Identify which cell holds the provided text, then report its (X, Y) central coordinate. 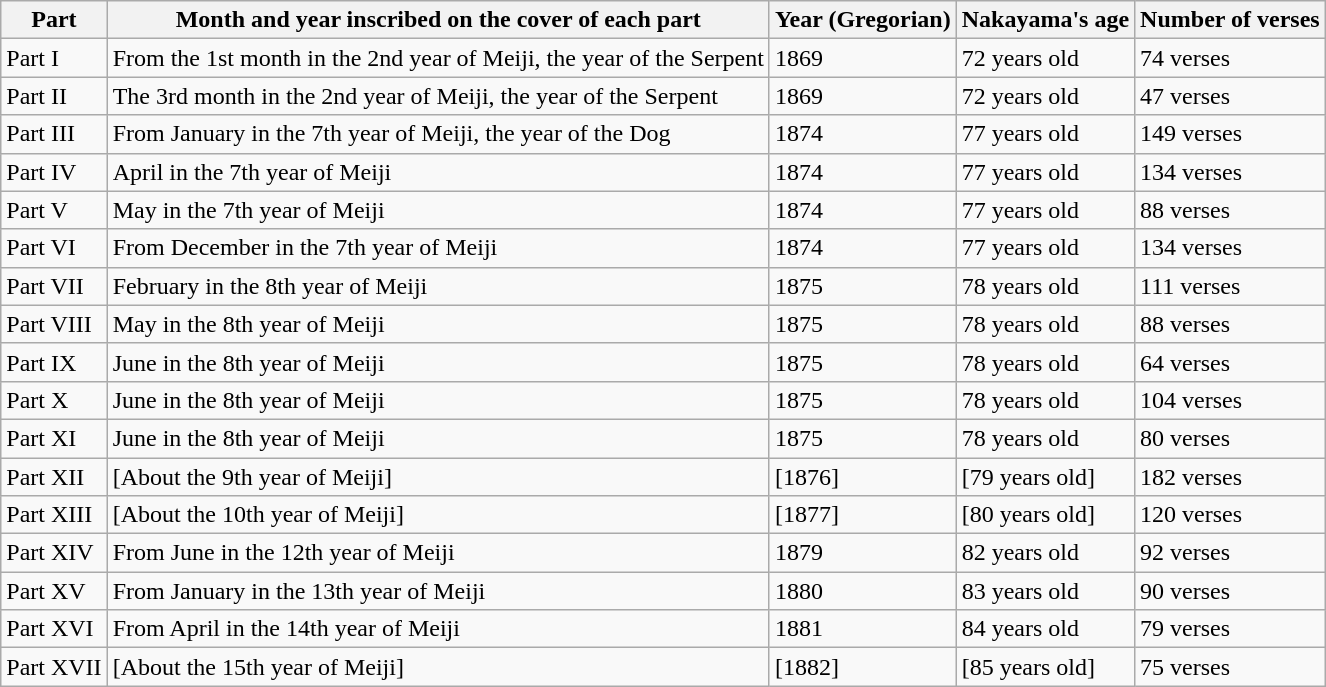
80 verses (1230, 438)
79 verses (1230, 629)
47 verses (1230, 96)
Part VI (54, 248)
Part XIII (54, 515)
111 verses (1230, 286)
[About the 10th year of Meiji] (438, 515)
Part II (54, 96)
[1882] (862, 667)
Part VIII (54, 324)
64 verses (1230, 362)
Part III (54, 134)
90 verses (1230, 591)
1881 (862, 629)
From December in the 7th year of Meiji (438, 248)
149 verses (1230, 134)
Part XVII (54, 667)
1879 (862, 553)
Part XI (54, 438)
Part XV (54, 591)
[80 years old] (1045, 515)
The 3rd month in the 2nd year of Meiji, the year of the Serpent (438, 96)
Month and year inscribed on the cover of each part (438, 20)
Part I (54, 58)
[About the 15th year of Meiji] (438, 667)
182 verses (1230, 477)
Part V (54, 210)
[About the 9th year of Meiji] (438, 477)
From April in the 14th year of Meiji (438, 629)
[85 years old] (1045, 667)
Part X (54, 400)
92 verses (1230, 553)
[1876] (862, 477)
April in the 7th year of Meiji (438, 172)
[1877] (862, 515)
From January in the 13th year of Meiji (438, 591)
120 verses (1230, 515)
104 verses (1230, 400)
[79 years old] (1045, 477)
74 verses (1230, 58)
Part IV (54, 172)
84 years old (1045, 629)
Part VII (54, 286)
From June in the 12th year of Meiji (438, 553)
Number of verses (1230, 20)
February in the 8th year of Meiji (438, 286)
From January in the 7th year of Meiji, the year of the Dog (438, 134)
Nakayama's age (1045, 20)
83 years old (1045, 591)
82 years old (1045, 553)
Part XVI (54, 629)
May in the 7th year of Meiji (438, 210)
Part XIV (54, 553)
From the 1st month in the 2nd year of Meiji, the year of the Serpent (438, 58)
May in the 8th year of Meiji (438, 324)
Year (Gregorian) (862, 20)
1880 (862, 591)
75 verses (1230, 667)
Part XII (54, 477)
Part (54, 20)
Part IX (54, 362)
